Locate the cell with the specified text and output its [X, Y] center coordinate. 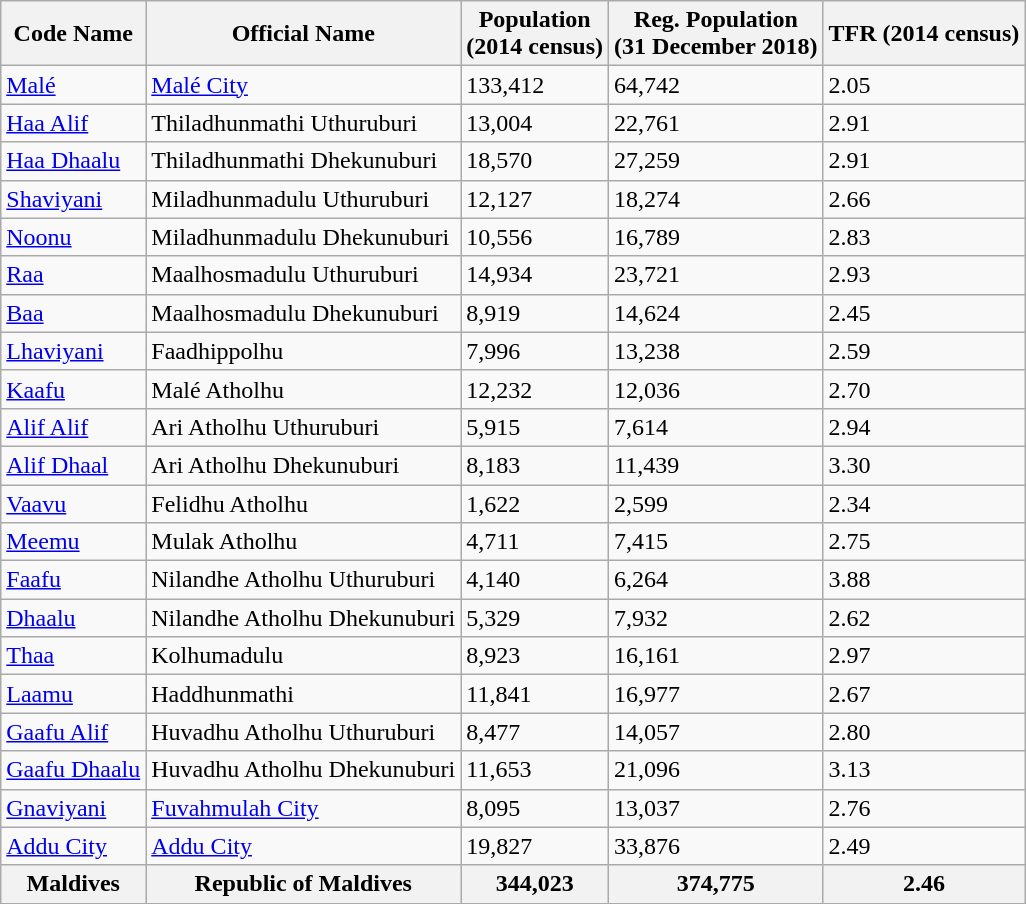
4,711 [535, 542]
14,934 [535, 275]
Malé City [304, 85]
Baa [74, 313]
Thiladhunmathi Uthuruburi [304, 123]
344,023 [535, 884]
27,259 [716, 161]
7,996 [535, 351]
Ari Atholhu Uthuruburi [304, 427]
14,057 [716, 732]
Miladhunmadulu Dhekunuburi [304, 237]
Kaafu [74, 389]
Dhaalu [74, 618]
Huvadhu Atholhu Uthuruburi [304, 732]
21,096 [716, 770]
Thiladhunmathi Dhekunuburi [304, 161]
2.66 [924, 199]
Population (2014 census) [535, 34]
23,721 [716, 275]
Shaviyani [74, 199]
2.75 [924, 542]
Raa [74, 275]
Nilandhe Atholhu Uthuruburi [304, 580]
7,932 [716, 618]
Laamu [74, 694]
TFR (2014 census) [924, 34]
64,742 [716, 85]
2.93 [924, 275]
Huvadhu Atholhu Dhekunuburi [304, 770]
Malé [74, 85]
Miladhunmadulu Uthuruburi [304, 199]
Felidhu Atholhu [304, 503]
12,232 [535, 389]
Thaa [74, 656]
Maldives [74, 884]
2.05 [924, 85]
11,841 [535, 694]
3.13 [924, 770]
12,127 [535, 199]
Malé Atholhu [304, 389]
7,614 [716, 427]
Faafu [74, 580]
4,140 [535, 580]
Vaavu [74, 503]
Alif Alif [74, 427]
16,789 [716, 237]
Gaafu Alif [74, 732]
13,037 [716, 808]
14,624 [716, 313]
2.97 [924, 656]
Maalhosmadulu Dhekunuburi [304, 313]
Nilandhe Atholhu Dhekunuburi [304, 618]
Republic of Maldives [304, 884]
Maalhosmadulu Uthuruburi [304, 275]
Alif Dhaal [74, 465]
Meemu [74, 542]
2.62 [924, 618]
6,264 [716, 580]
2.34 [924, 503]
3.88 [924, 580]
2.45 [924, 313]
16,161 [716, 656]
1,622 [535, 503]
8,477 [535, 732]
5,329 [535, 618]
Gnaviyani [74, 808]
Haa Dhaalu [74, 161]
8,923 [535, 656]
8,183 [535, 465]
Ari Atholhu Dhekunuburi [304, 465]
22,761 [716, 123]
2.76 [924, 808]
2,599 [716, 503]
Haa Alif [74, 123]
2.67 [924, 694]
Reg. Population (31 December 2018) [716, 34]
Code Name [74, 34]
5,915 [535, 427]
33,876 [716, 846]
3.30 [924, 465]
10,556 [535, 237]
Gaafu Dhaalu [74, 770]
2.49 [924, 846]
2.46 [924, 884]
Haddhunmathi [304, 694]
Lhaviyani [74, 351]
2.70 [924, 389]
2.80 [924, 732]
2.94 [924, 427]
13,238 [716, 351]
2.83 [924, 237]
Noonu [74, 237]
Official Name [304, 34]
133,412 [535, 85]
11,439 [716, 465]
Faadhippolhu [304, 351]
8,919 [535, 313]
16,977 [716, 694]
18,570 [535, 161]
8,095 [535, 808]
Mulak Atholhu [304, 542]
Kolhumadulu [304, 656]
12,036 [716, 389]
Fuvahmulah City [304, 808]
374,775 [716, 884]
11,653 [535, 770]
13,004 [535, 123]
19,827 [535, 846]
7,415 [716, 542]
18,274 [716, 199]
2.59 [924, 351]
